Scan for the cell matching the given text and deliver its (X, Y) coordinate at center. 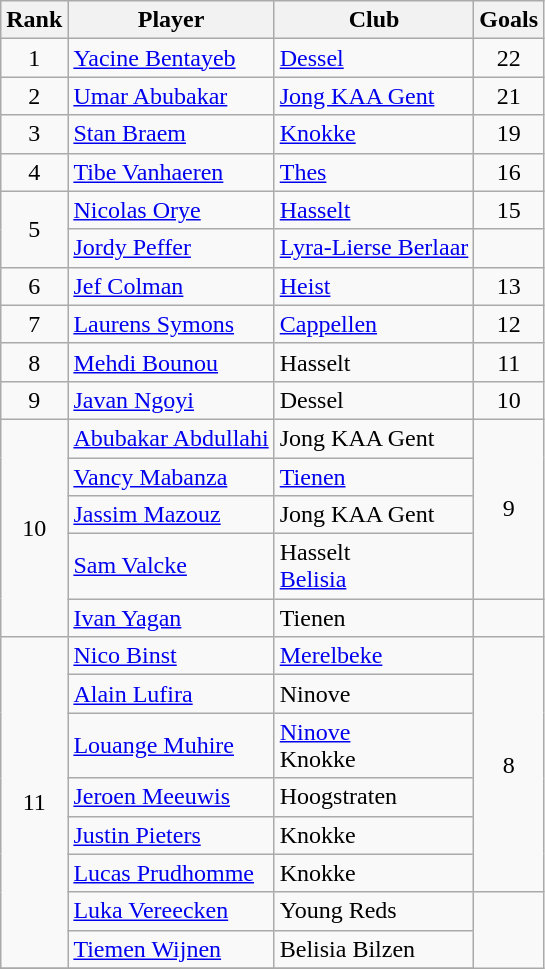
19 (509, 134)
Sam Valcke (171, 566)
Thes (374, 172)
3 (34, 134)
Ivan Yagan (171, 618)
Jassim Mazouz (171, 515)
21 (509, 96)
15 (509, 210)
Player (171, 20)
Umar Abubakar (171, 96)
12 (509, 324)
22 (509, 58)
Abubakar Abdullahi (171, 438)
Luka Vereecken (171, 911)
Rank (34, 20)
4 (34, 172)
Belisia Bilzen (374, 949)
Lucas Prudhomme (171, 873)
5 (34, 229)
Justin Pieters (171, 835)
HasseltBelisia (374, 566)
Nicolas Orye (171, 210)
Club (374, 20)
Tiemen Wijnen (171, 949)
Yacine Bentayeb (171, 58)
Louange Muhire (171, 746)
13 (509, 286)
Lyra-Lierse Berlaar (374, 248)
Ninove (374, 694)
16 (509, 172)
Laurens Symons (171, 324)
Young Reds (374, 911)
Mehdi Bounou (171, 362)
Nico Binst (171, 656)
Cappellen (374, 324)
Alain Lufira (171, 694)
2 (34, 96)
Heist (374, 286)
NinoveKnokke (374, 746)
Javan Ngoyi (171, 400)
6 (34, 286)
7 (34, 324)
Vancy Mabanza (171, 477)
Jef Colman (171, 286)
Hoogstraten (374, 797)
Goals (509, 20)
1 (34, 58)
Jordy Peffer (171, 248)
Jeroen Meeuwis (171, 797)
Stan Braem (171, 134)
Merelbeke (374, 656)
Tibe Vanhaeren (171, 172)
